Search for the cell housing the specified text and yield its [x, y] center coordinate. 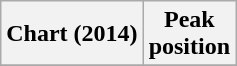
Peak position [189, 34]
Chart (2014) [72, 34]
